Detect which cell encompasses the target text, then output its (x, y) center coordinate. 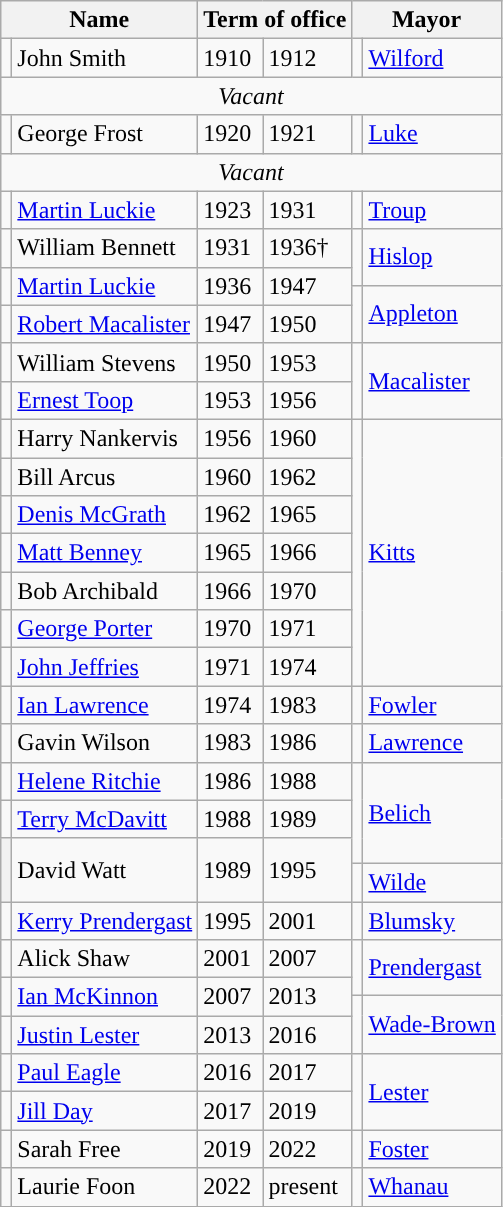
William Stevens (105, 362)
Matt Benney (105, 553)
Kitts (432, 552)
John Smith (105, 58)
Wilford (432, 58)
Harry Nankervis (105, 438)
Laurie Foon (105, 1187)
Wade-Brown (432, 1024)
David Watt (105, 870)
John Jeffries (105, 667)
Troup (432, 210)
Lawrence (432, 743)
Appleton (432, 314)
Prendergast (432, 968)
Name (100, 20)
Ian Lawrence (105, 705)
George Porter (105, 629)
Paul Eagle (105, 1073)
Blumsky (432, 921)
Ian McKinnon (105, 997)
Foster (432, 1149)
1936 (230, 286)
1912 (308, 58)
Lester (432, 1092)
Mayor (426, 20)
Alick Shaw (105, 959)
Belich (432, 812)
Luke (432, 134)
Helene Ritchie (105, 781)
Bob Archibald (105, 591)
1910 (230, 58)
1923 (230, 210)
1921 (308, 134)
George Frost (105, 134)
Bill Arcus (105, 477)
present (308, 1187)
Robert Macalister (105, 324)
Sarah Free (105, 1149)
Macalister (432, 381)
Jill Day (105, 1111)
Term of office (275, 20)
Fowler (432, 705)
Justin Lester (105, 1035)
Hislop (432, 257)
William Bennett (105, 248)
Kerry Prendergast (105, 921)
1936† (308, 248)
1920 (230, 134)
Gavin Wilson (105, 743)
Ernest Toop (105, 400)
Terry McDavitt (105, 819)
Wilde (432, 882)
Denis McGrath (105, 515)
Whanau (432, 1187)
